From the cell containing the given text, extract its center point as [x, y] coordinate. 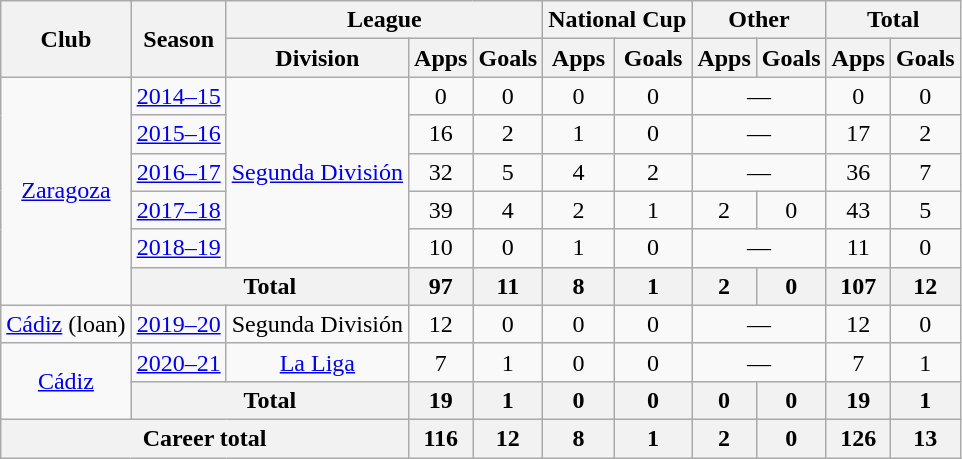
97 [441, 286]
2014–15 [178, 96]
43 [858, 210]
116 [441, 438]
2016–17 [178, 172]
2020–21 [178, 362]
10 [441, 248]
La Liga [317, 362]
2017–18 [178, 210]
Season [178, 39]
36 [858, 172]
Cádiz [66, 381]
17 [858, 134]
39 [441, 210]
Other [759, 20]
107 [858, 286]
Zaragoza [66, 191]
Division [317, 58]
13 [925, 438]
2019–20 [178, 324]
Cádiz (loan) [66, 324]
National Cup [618, 20]
32 [441, 172]
League [384, 20]
16 [441, 134]
2018–19 [178, 248]
126 [858, 438]
2015–16 [178, 134]
Career total [205, 438]
Club [66, 39]
